Return the [x, y] coordinate for the center point of the cell that contains the specified text.  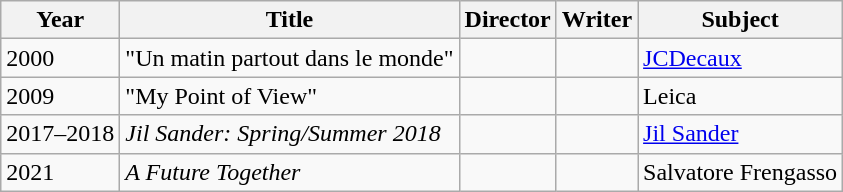
Title [290, 20]
2000 [60, 58]
Writer [596, 20]
"Un matin partout dans le monde" [290, 58]
A Future Together [290, 172]
Subject [740, 20]
2017–2018 [60, 134]
Year [60, 20]
2021 [60, 172]
Salvatore Frengasso [740, 172]
Leica [740, 96]
Jil Sander: Spring/Summer 2018 [290, 134]
2009 [60, 96]
Director [508, 20]
JCDecaux [740, 58]
"My Point of View" [290, 96]
Jil Sander [740, 134]
